Return (X, Y) of the center of cell containing provided text 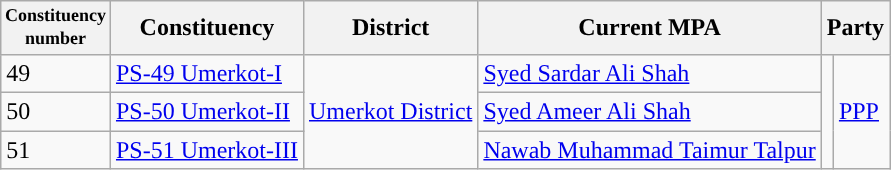
Nawab Muhammad Taimur Talpur (650, 150)
PPP (861, 111)
50 (56, 111)
Syed Ameer Ali Shah (650, 111)
PS-50 Umerkot-II (206, 111)
PS-49 Umerkot-I (206, 73)
Umerkot District (390, 111)
49 (56, 73)
51 (56, 150)
Constituency (206, 28)
Syed Sardar Ali Shah (650, 73)
Current MPA (650, 28)
District (390, 28)
Constituency number (56, 28)
Party (855, 28)
PS-51 Umerkot-III (206, 150)
